Identify which cell holds the provided text, then report its (x, y) central coordinate. 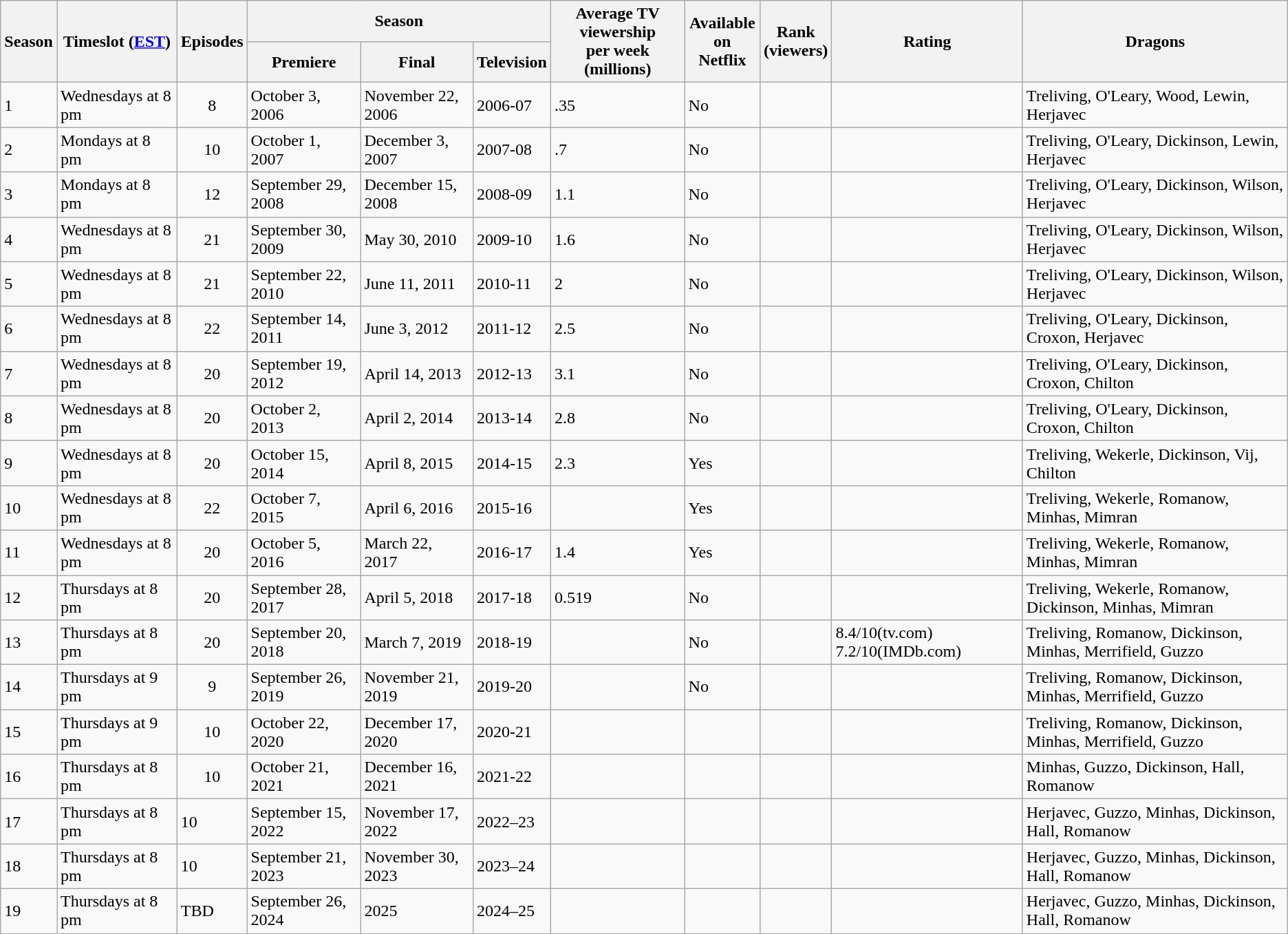
Treliving, Wekerle, Dickinson, Vij, Chilton (1155, 463)
2.8 (618, 418)
2024–25 (512, 911)
2.3 (618, 463)
3.1 (618, 373)
April 8, 2015 (417, 463)
2020-21 (512, 732)
June 3, 2012 (417, 329)
October 3, 2006 (304, 105)
2016-17 (512, 552)
Final (417, 62)
2019-20 (512, 687)
December 3, 2007 (417, 150)
18 (29, 866)
13 (29, 643)
2.5 (618, 329)
November 17, 2022 (417, 822)
11 (29, 552)
October 15, 2014 (304, 463)
April 5, 2018 (417, 597)
2018-19 (512, 643)
October 7, 2015 (304, 508)
Treliving, O'Leary, Dickinson, Lewin, Herjavec (1155, 150)
7 (29, 373)
September 21, 2023 (304, 866)
16 (29, 776)
2008-09 (512, 194)
April 2, 2014 (417, 418)
5 (29, 284)
Rank(viewers) (796, 41)
September 22, 2010 (304, 284)
2015-16 (512, 508)
Treliving, O'Leary, Dickinson, Croxon, Herjavec (1155, 329)
September 26, 2019 (304, 687)
September 26, 2024 (304, 911)
Average TV viewershipper week (millions) (618, 41)
14 (29, 687)
2011-12 (512, 329)
Availableon Netflix (722, 41)
Television (512, 62)
15 (29, 732)
Dragons (1155, 41)
September 15, 2022 (304, 822)
2007-08 (512, 150)
November 30, 2023 (417, 866)
Premiere (304, 62)
Timeslot (EST) (117, 41)
Treliving, O'Leary, Wood, Lewin, Herjavec (1155, 105)
September 30, 2009 (304, 240)
2017-18 (512, 597)
October 2, 2013 (304, 418)
2006-07 (512, 105)
1 (29, 105)
December 16, 2021 (417, 776)
March 22, 2017 (417, 552)
October 21, 2021 (304, 776)
8.4/10(tv.com) 7.2/10(IMDb.com) (927, 643)
6 (29, 329)
2010-11 (512, 284)
Episodes (212, 41)
March 7, 2019 (417, 643)
19 (29, 911)
2021-22 (512, 776)
December 17, 2020 (417, 732)
Minhas, Guzzo, Dickinson, Hall, Romanow (1155, 776)
April 6, 2016 (417, 508)
June 11, 2011 (417, 284)
0.519 (618, 597)
1.4 (618, 552)
December 15, 2008 (417, 194)
.35 (618, 105)
2014-15 (512, 463)
May 30, 2010 (417, 240)
September 20, 2018 (304, 643)
3 (29, 194)
September 19, 2012 (304, 373)
2023–24 (512, 866)
October 22, 2020 (304, 732)
Treliving, Wekerle, Romanow, Dickinson, Minhas, Mimran (1155, 597)
2025 (417, 911)
2013-14 (512, 418)
September 14, 2011 (304, 329)
October 5, 2016 (304, 552)
2009-10 (512, 240)
2012-13 (512, 373)
17 (29, 822)
TBD (212, 911)
.7 (618, 150)
November 22, 2006 (417, 105)
4 (29, 240)
1.6 (618, 240)
October 1, 2007 (304, 150)
September 28, 2017 (304, 597)
November 21, 2019 (417, 687)
1.1 (618, 194)
September 29, 2008 (304, 194)
April 14, 2013 (417, 373)
2022–23 (512, 822)
Rating (927, 41)
